For the text-containing cell, return its midpoint in (x, y) coordinate format. 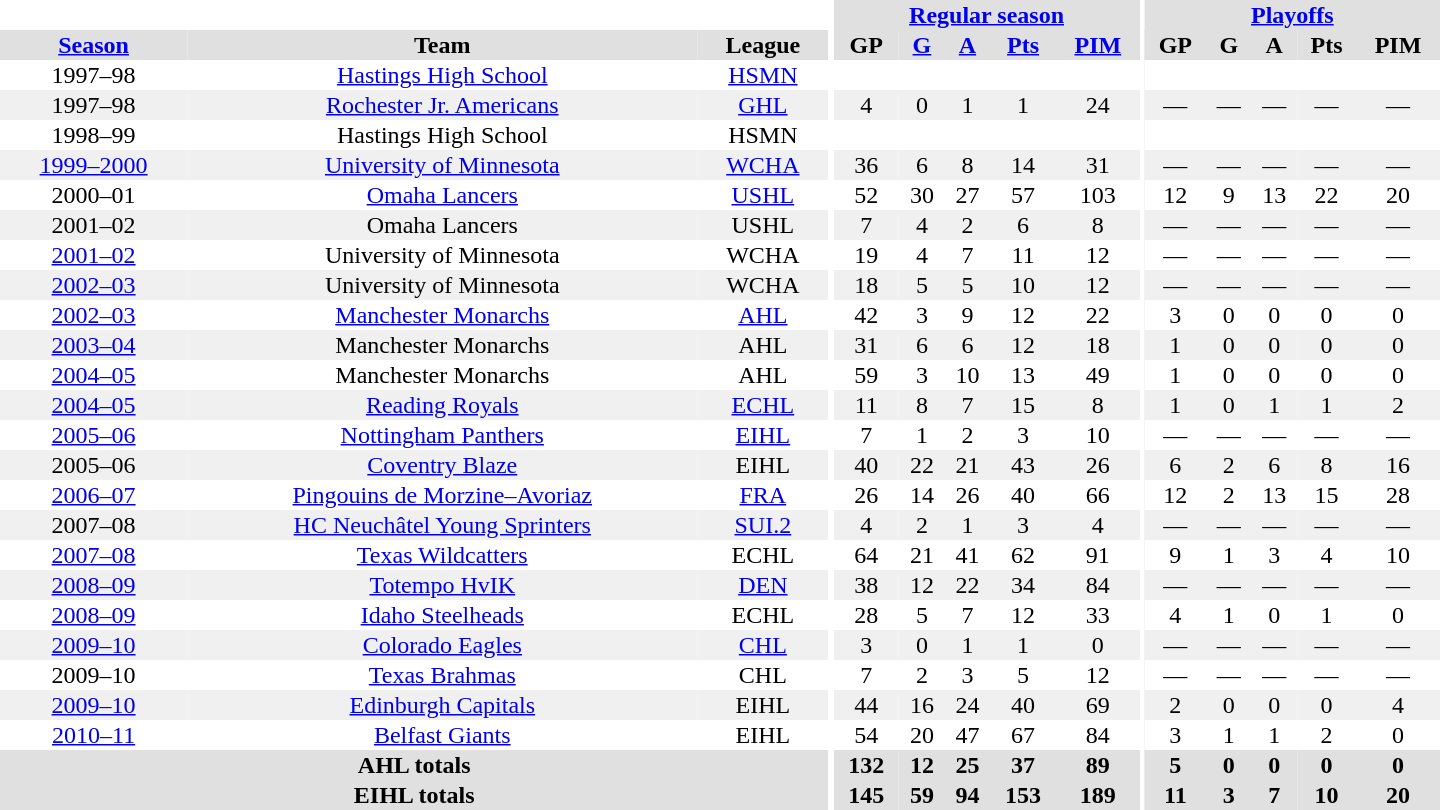
25 (968, 765)
FRA (762, 495)
2000–01 (94, 195)
89 (1098, 765)
League (762, 45)
94 (968, 795)
AHL totals (414, 765)
44 (866, 705)
Coventry Blaze (442, 465)
33 (1098, 615)
27 (968, 195)
43 (1023, 465)
DEN (762, 585)
47 (968, 735)
Totempo HvIK (442, 585)
64 (866, 555)
69 (1098, 705)
66 (1098, 495)
19 (866, 255)
1998–99 (94, 135)
1999–2000 (94, 165)
Season (94, 45)
91 (1098, 555)
145 (866, 795)
189 (1098, 795)
30 (922, 195)
62 (1023, 555)
36 (866, 165)
153 (1023, 795)
GHL (762, 105)
34 (1023, 585)
54 (866, 735)
42 (866, 315)
Belfast Giants (442, 735)
HC Neuchâtel Young Sprinters (442, 525)
38 (866, 585)
Reading Royals (442, 405)
Texas Brahmas (442, 675)
103 (1098, 195)
41 (968, 555)
EIHL totals (414, 795)
Pingouins de Morzine–Avoriaz (442, 495)
52 (866, 195)
2006–07 (94, 495)
Colorado Eagles (442, 645)
67 (1023, 735)
Idaho Steelheads (442, 615)
Team (442, 45)
Rochester Jr. Americans (442, 105)
132 (866, 765)
Nottingham Panthers (442, 435)
Playoffs (1292, 15)
Edinburgh Capitals (442, 705)
Regular season (986, 15)
Texas Wildcatters (442, 555)
37 (1023, 765)
SUI.2 (762, 525)
49 (1098, 375)
2010–11 (94, 735)
2003–04 (94, 345)
57 (1023, 195)
